Extract the [x, y] coordinate from the center of the cell holding the provided text.  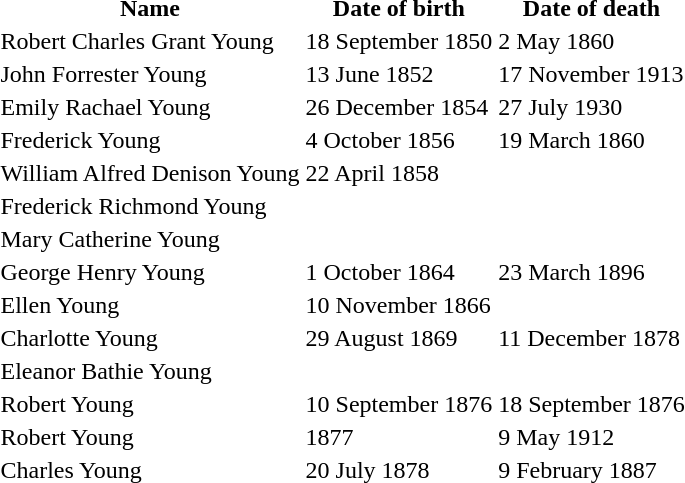
18 September 1850 [399, 41]
29 August 1869 [399, 338]
26 December 1854 [399, 107]
22 April 1858 [399, 173]
13 June 1852 [399, 74]
4 October 1856 [399, 140]
10 November 1866 [399, 305]
1877 [399, 437]
1 October 1864 [399, 272]
10 September 1876 [399, 404]
